Return [x, y] of the center of cell containing provided text 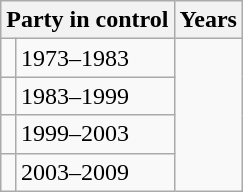
2003–2009 [94, 172]
1973–1983 [94, 58]
Years [208, 20]
Party in control [88, 20]
1983–1999 [94, 96]
1999–2003 [94, 134]
